Output the [X, Y] coordinate of the center of the cell containing the given text.  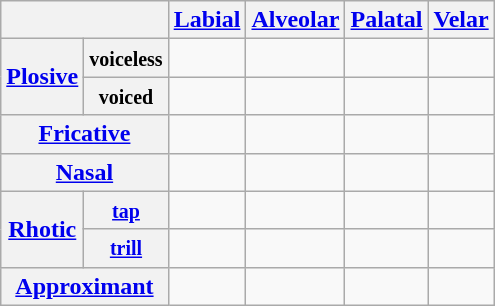
Nasal [84, 172]
Rhotic [42, 229]
Approximant [84, 286]
voiceless [126, 58]
trill [126, 248]
voiced [126, 96]
Fricative [84, 134]
Palatal [386, 20]
Alveolar [296, 20]
Labial [207, 20]
Velar [461, 20]
tap [126, 210]
Plosive [42, 77]
